Detect which cell encompasses the target text, then output its (x, y) center coordinate. 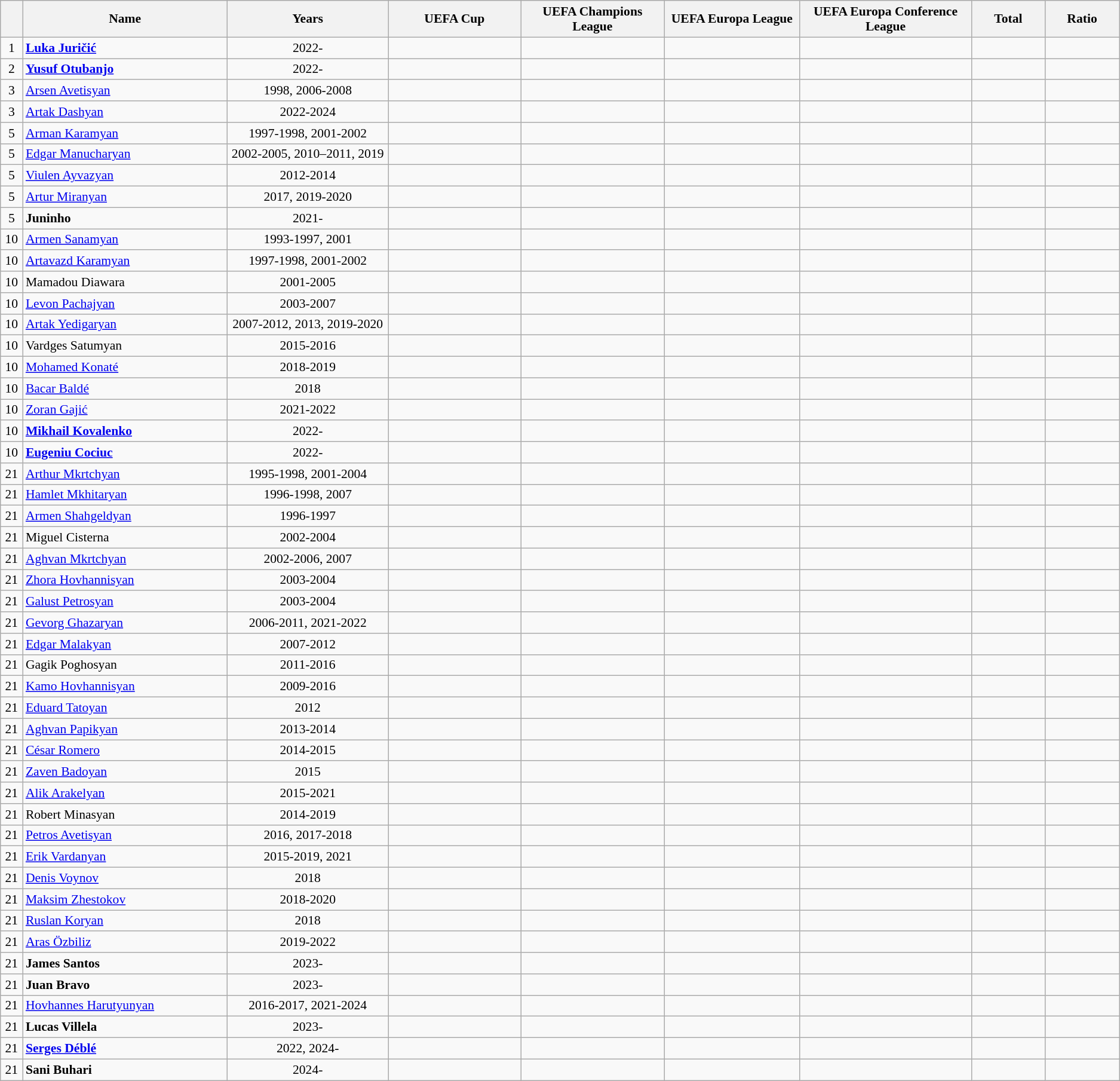
2015 (308, 772)
2006-2011, 2021-2022 (308, 623)
Aghvan Papikyan (125, 729)
Arthur Mkrtchyan (125, 474)
2015-2021 (308, 793)
2012 (308, 708)
Ruslan Koryan (125, 921)
2015-2019, 2021 (308, 857)
Serges Déblé (125, 1049)
Erik Vardanyan (125, 857)
2016-2017, 2021-2024 (308, 1006)
2022-2024 (308, 112)
2024- (308, 1070)
1993-1997, 2001 (308, 240)
2011-2016 (308, 665)
2022, 2024- (308, 1049)
2012-2014 (308, 176)
1995-1998, 2001-2004 (308, 474)
Years (308, 19)
James Santos (125, 963)
Total (1008, 19)
Aghvan Mkrtchyan (125, 559)
2009-2016 (308, 687)
Artak Dashyan (125, 112)
2014-2015 (308, 751)
2007-2012, 2013, 2019-2020 (308, 324)
Zaven Badoyan (125, 772)
2019-2022 (308, 942)
Yusuf Otubanjo (125, 69)
Arman Karamyan (125, 133)
2002-2004 (308, 538)
2021- (308, 218)
1 (12, 48)
Hamlet Mkhitaryan (125, 495)
Aras Özbiliz (125, 942)
Artur Miranyan (125, 197)
Mikhail Kovalenko (125, 431)
Viulen Ayvazyan (125, 176)
1996-1997 (308, 516)
Alik Arakelyan (125, 793)
2014-2019 (308, 814)
Levon Pachajyan (125, 304)
2007-2012 (308, 644)
Artak Yedigaryan (125, 324)
Maksim Zhestokov (125, 899)
2002-2005, 2010–2011, 2019 (308, 154)
Eugeniu Cociuc (125, 452)
Mohamed Konaté (125, 368)
2003-2007 (308, 304)
Ratio (1082, 19)
2015-2016 (308, 346)
2017, 2019-2020 (308, 197)
Galust Petrosyan (125, 602)
Edgar Manucharyan (125, 154)
2018-2019 (308, 368)
Denis Voynov (125, 878)
2013-2014 (308, 729)
2021-2022 (308, 410)
Edgar Malakyan (125, 644)
UEFA Europa Conference League (886, 19)
Petros Avetisyan (125, 835)
Bacar Baldé (125, 388)
César Romero (125, 751)
2016, 2017-2018 (308, 835)
Name (125, 19)
Sani Buhari (125, 1070)
2001-2005 (308, 282)
Hovhannes Harutyunyan (125, 1006)
Armen Sanamyan (125, 240)
Robert Minasyan (125, 814)
Zhora Hovhannisyan (125, 580)
Artavazd Karamyan (125, 261)
2 (12, 69)
Luka Juričić (125, 48)
Zoran Gajić (125, 410)
Juan Bravo (125, 985)
Armen Shahgeldyan (125, 516)
Juninho (125, 218)
Kamo Hovhannisyan (125, 687)
Gevorg Ghazaryan (125, 623)
Arsen Avetisyan (125, 91)
Mamadou Diawara (125, 282)
Vardges Satumyan (125, 346)
1998, 2006-2008 (308, 91)
UEFA Cup (455, 19)
1996-1998, 2007 (308, 495)
Lucas Villela (125, 1027)
UEFA Champions League (593, 19)
Miguel Cisterna (125, 538)
2002-2006, 2007 (308, 559)
UEFA Europa League (732, 19)
Gagik Poghosyan (125, 665)
Eduard Tatoyan (125, 708)
2018-2020 (308, 899)
